Locate the cell with the specified text and output its (X, Y) center coordinate. 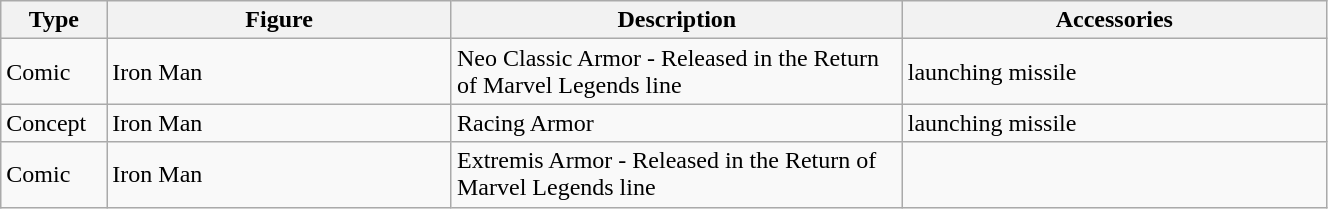
Figure (280, 20)
Type (54, 20)
Extremis Armor - Released in the Return of Marvel Legends line (676, 174)
Description (676, 20)
Racing Armor (676, 123)
Accessories (1114, 20)
Neo Classic Armor - Released in the Return of Marvel Legends line (676, 72)
Concept (54, 123)
